Find where the given text appears and provide that cell's center as (x, y) coordinate. 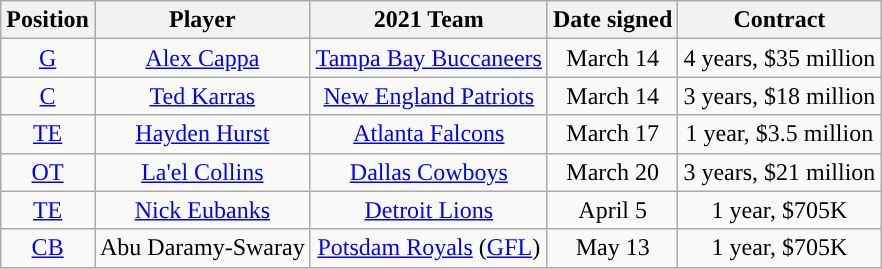
La'el Collins (202, 172)
Position (48, 20)
Atlanta Falcons (428, 134)
Nick Eubanks (202, 210)
May 13 (612, 248)
OT (48, 172)
Potsdam Royals (GFL) (428, 248)
Tampa Bay Buccaneers (428, 58)
2021 Team (428, 20)
Player (202, 20)
1 year, $3.5 million (780, 134)
4 years, $35 million (780, 58)
3 years, $18 million (780, 96)
Dallas Cowboys (428, 172)
Abu Daramy-Swaray (202, 248)
Alex Cappa (202, 58)
March 17 (612, 134)
C (48, 96)
Hayden Hurst (202, 134)
Date signed (612, 20)
Ted Karras (202, 96)
New England Patriots (428, 96)
G (48, 58)
March 20 (612, 172)
Detroit Lions (428, 210)
3 years, $21 million (780, 172)
April 5 (612, 210)
Contract (780, 20)
CB (48, 248)
